Return (X, Y) of the center of cell containing provided text 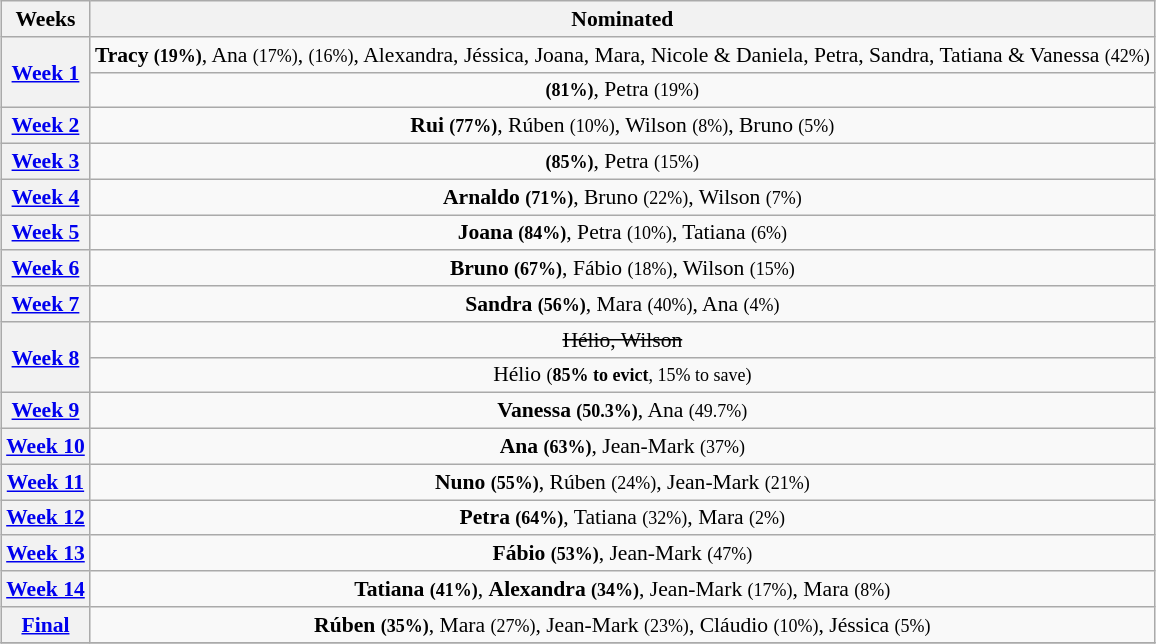
Tatiana (41%), Alexandra (34%), Jean-Mark (17%), Mara (8%) (622, 589)
Sandra (56%), Mara (40%), Ana (4%) (622, 304)
Vanessa (50.3%), Ana (49.7%) (622, 411)
Joana (84%), Petra (10%), Tatiana (6%) (622, 233)
Weeks (46, 19)
Week 10 (46, 447)
Petra (64%), Tatiana (32%), Mara (2%) (622, 518)
Week 8 (46, 358)
Week 2 (46, 126)
Week 14 (46, 589)
Week 9 (46, 411)
Week 4 (46, 197)
Rui (77%), Rúben (10%), Wilson (8%), Bruno (5%) (622, 126)
Rúben (35%), Mara (27%), Jean-Mark (23%), Cláudio (10%), Jéssica (5%) (622, 625)
(81%), Petra (19%) (622, 90)
Week 11 (46, 482)
Bruno (67%), Fábio (18%), Wilson (15%) (622, 269)
Week 12 (46, 518)
Ana (63%), Jean-Mark (37%) (622, 447)
Hélio, Wilson (622, 340)
Week 3 (46, 162)
Nuno (55%), Rúben (24%), Jean-Mark (21%) (622, 482)
Week 13 (46, 554)
Week 5 (46, 233)
Week 7 (46, 304)
Fábio (53%), Jean-Mark (47%) (622, 554)
Final (46, 625)
Nominated (622, 19)
Week 1 (46, 72)
Arnaldo (71%), Bruno (22%), Wilson (7%) (622, 197)
Tracy (19%), Ana (17%), (16%), Alexandra, Jéssica, Joana, Mara, Nicole & Daniela, Petra, Sandra, Tatiana & Vanessa (42%) (622, 55)
Hélio (85% to evict, 15% to save) (622, 375)
Week 6 (46, 269)
(85%), Petra (15%) (622, 162)
